Locate the cell with the specified text and output its [X, Y] center coordinate. 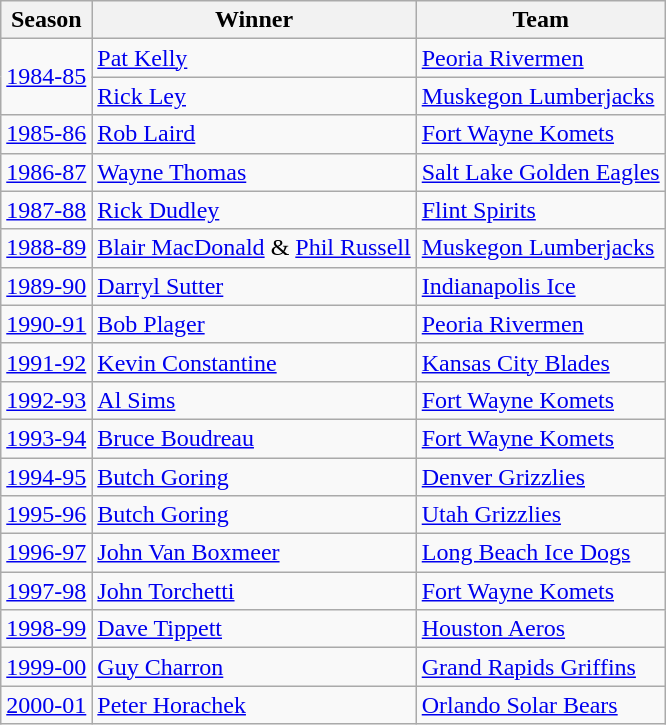
1987-88 [46, 210]
John Van Boxmeer [254, 553]
Kevin Constantine [254, 362]
1994-95 [46, 477]
Flint Spirits [540, 210]
2000-01 [46, 705]
1993-94 [46, 438]
Rick Ley [254, 96]
1999-00 [46, 667]
Orlando Solar Bears [540, 705]
Utah Grizzlies [540, 515]
1991-92 [46, 362]
Dave Tippett [254, 629]
1997-98 [46, 591]
Rob Laird [254, 134]
Blair MacDonald & Phil Russell [254, 248]
Team [540, 20]
1992-93 [46, 400]
1988-89 [46, 248]
Season [46, 20]
Kansas City Blades [540, 362]
Guy Charron [254, 667]
Denver Grizzlies [540, 477]
Bob Plager [254, 324]
Grand Rapids Griffins [540, 667]
Bruce Boudreau [254, 438]
Peter Horachek [254, 705]
Winner [254, 20]
Salt Lake Golden Eagles [540, 172]
1989-90 [46, 286]
Al Sims [254, 400]
1998-99 [46, 629]
1986-87 [46, 172]
Houston Aeros [540, 629]
Wayne Thomas [254, 172]
1995-96 [46, 515]
Rick Dudley [254, 210]
Pat Kelly [254, 58]
1990-91 [46, 324]
1985-86 [46, 134]
Indianapolis Ice [540, 286]
Long Beach Ice Dogs [540, 553]
1984-85 [46, 77]
Darryl Sutter [254, 286]
1996-97 [46, 553]
John Torchetti [254, 591]
